Return (x, y) of the center of cell containing provided text 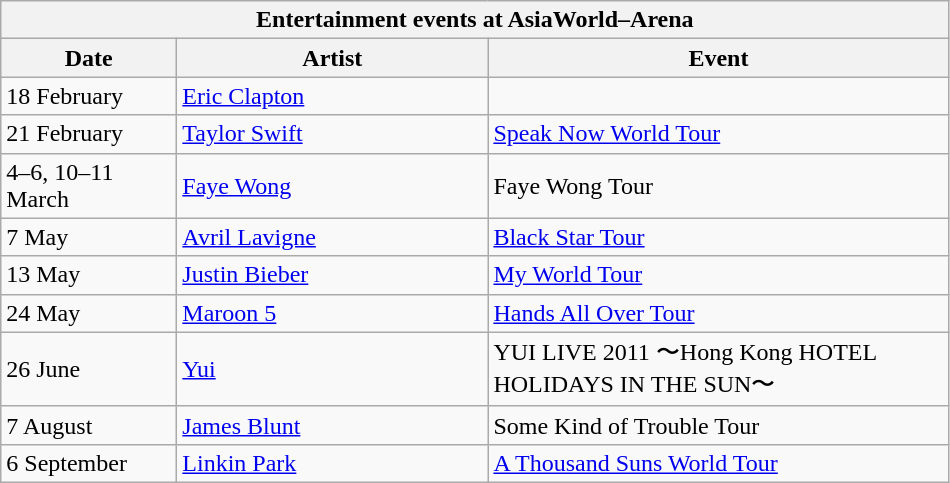
My World Tour (718, 275)
Black Star Tour (718, 237)
Speak Now World Tour (718, 134)
Hands All Over Tour (718, 313)
James Blunt (332, 425)
Faye Wong Tour (718, 186)
21 February (89, 134)
Taylor Swift (332, 134)
Avril Lavigne (332, 237)
6 September (89, 463)
Maroon 5 (332, 313)
Justin Bieber (332, 275)
24 May (89, 313)
7 August (89, 425)
Eric Clapton (332, 96)
Some Kind of Trouble Tour (718, 425)
YUI LIVE 2011 〜Hong Kong HOTEL HOLIDAYS IN THE SUN〜 (718, 369)
Event (718, 58)
18 February (89, 96)
Faye Wong (332, 186)
Date (89, 58)
7 May (89, 237)
26 June (89, 369)
Linkin Park (332, 463)
A Thousand Suns World Tour (718, 463)
13 May (89, 275)
Entertainment events at AsiaWorld–Arena (475, 20)
4–6, 10–11 March (89, 186)
Artist (332, 58)
Yui (332, 369)
